Determine the (x, y) coordinate at the center of the cell enclosing the given text.  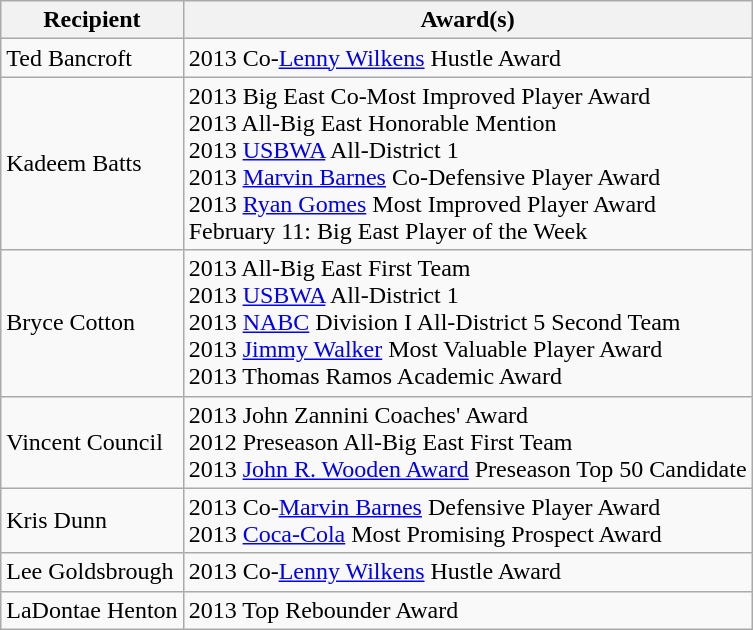
Kadeem Batts (92, 164)
Ted Bancroft (92, 58)
Vincent Council (92, 442)
Kris Dunn (92, 520)
2013 John Zannini Coaches' Award2012 Preseason All-Big East First Team2013 John R. Wooden Award Preseason Top 50 Candidate (468, 442)
Lee Goldsbrough (92, 572)
Bryce Cotton (92, 323)
2013 Top Rebounder Award (468, 610)
LaDontae Henton (92, 610)
Recipient (92, 20)
Award(s) (468, 20)
2013 Co-Marvin Barnes Defensive Player Award2013 Coca-Cola Most Promising Prospect Award (468, 520)
